For the text-containing cell, return its midpoint in [X, Y] coordinate format. 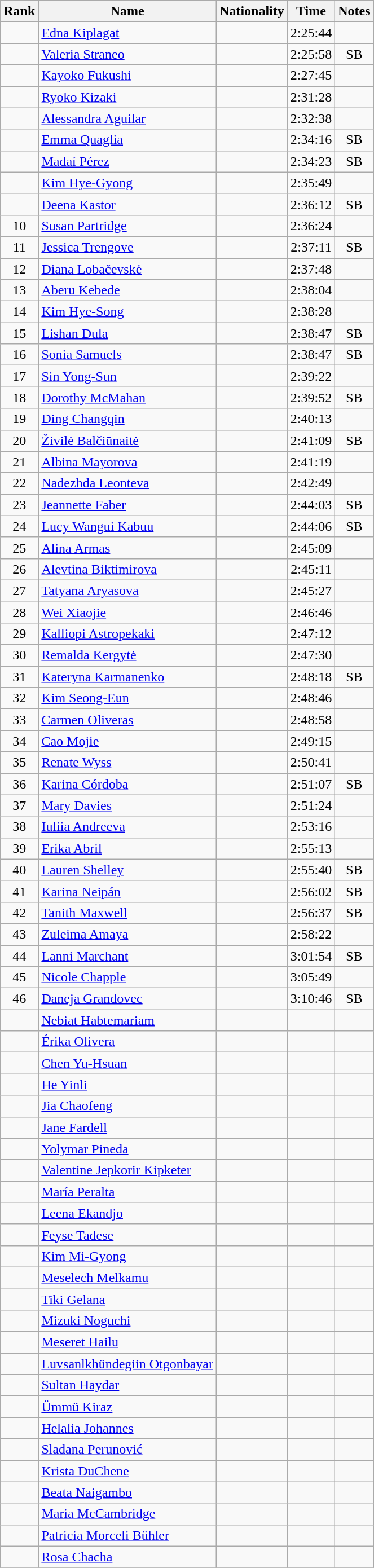
18 [19, 398]
24 [19, 526]
Lanni Marchant [127, 956]
2:38:04 [311, 290]
Ding Changqin [127, 419]
2:47:30 [311, 655]
2:56:02 [311, 891]
Tiki Gelana [127, 1299]
2:42:49 [311, 483]
Feyse Tadese [127, 1235]
Meseret Hailu [127, 1342]
2:41:19 [311, 462]
23 [19, 505]
26 [19, 569]
2:25:58 [311, 54]
Kim Hye-Song [127, 312]
Luvsanlkhündegiin Otgonbayar [127, 1364]
Kim Seong-Eun [127, 698]
Aberu Kebede [127, 290]
2:53:16 [311, 827]
Krista DuChene [127, 1471]
2:50:41 [311, 763]
Wei Xiaojie [127, 612]
2:27:45 [311, 76]
2:44:03 [311, 505]
Madaí Pérez [127, 161]
Kayoko Fukushi [127, 76]
Tanith Maxwell [127, 913]
16 [19, 355]
3:01:54 [311, 956]
Sultan Haydar [127, 1385]
Érika Olivera [127, 1042]
Kalliopi Astropekaki [127, 634]
Jia Chaofeng [127, 1106]
Karina Córdoba [127, 784]
Beata Naigambo [127, 1492]
He Yinli [127, 1085]
Ümmü Kiraz [127, 1407]
Leena Ekandjo [127, 1213]
Carmen Oliveras [127, 720]
12 [19, 269]
Živilė Balčiūnaitė [127, 441]
2:51:07 [311, 784]
Kim Hye-Gyong [127, 183]
Erika Abril [127, 848]
2:51:24 [311, 805]
2:37:48 [311, 269]
Dorothy McMahan [127, 398]
Mary Davies [127, 805]
33 [19, 720]
20 [19, 441]
2:45:09 [311, 548]
2:25:44 [311, 33]
11 [19, 247]
44 [19, 956]
Cao Mojie [127, 741]
Name [127, 11]
2:34:23 [311, 161]
Lucy Wangui Kabuu [127, 526]
Valeria Straneo [127, 54]
28 [19, 612]
2:36:12 [311, 204]
Nationality [252, 11]
2:48:58 [311, 720]
Deena Kastor [127, 204]
Yolymar Pineda [127, 1149]
Sin Yong-Sun [127, 376]
2:39:52 [311, 398]
Jeannette Faber [127, 505]
Susan Partridge [127, 226]
Meselech Melkamu [127, 1278]
15 [19, 333]
Rosa Chacha [127, 1557]
46 [19, 999]
Patricia Morceli Bühler [127, 1535]
Mizuki Noguchi [127, 1321]
Notes [354, 11]
Alina Armas [127, 548]
Lishan Dula [127, 333]
2:34:16 [311, 140]
Sonia Samuels [127, 355]
Valentine Jepkorir Kipketer [127, 1170]
27 [19, 591]
Zuleima Amaya [127, 934]
María Peralta [127, 1192]
Maria McCambridge [127, 1514]
32 [19, 698]
34 [19, 741]
2:35:49 [311, 183]
43 [19, 934]
31 [19, 677]
14 [19, 312]
2:41:09 [311, 441]
2:47:12 [311, 634]
Lauren Shelley [127, 870]
Edna Kiplagat [127, 33]
Nicole Chapple [127, 977]
38 [19, 827]
Emma Quaglia [127, 140]
Time [311, 11]
35 [19, 763]
Kim Mi-Gyong [127, 1256]
Rank [19, 11]
25 [19, 548]
13 [19, 290]
21 [19, 462]
Nadezhda Leonteva [127, 483]
Jane Fardell [127, 1127]
45 [19, 977]
Iuliia Andreeva [127, 827]
Alessandra Aguilar [127, 118]
30 [19, 655]
Jessica Trengove [127, 247]
40 [19, 870]
Alevtina Biktimirova [127, 569]
29 [19, 634]
2:56:37 [311, 913]
37 [19, 805]
Nebiat Habtemariam [127, 1020]
2:44:06 [311, 526]
36 [19, 784]
2:45:27 [311, 591]
Helalia Johannes [127, 1428]
Renate Wyss [127, 763]
Kateryna Karmanenko [127, 677]
42 [19, 913]
Albina Mayorova [127, 462]
2:49:15 [311, 741]
2:46:46 [311, 612]
Tatyana Aryasova [127, 591]
41 [19, 891]
Remalda Kergytė [127, 655]
22 [19, 483]
Karina Neipán [127, 891]
Ryoko Kizaki [127, 97]
2:40:13 [311, 419]
17 [19, 376]
2:45:11 [311, 569]
3:10:46 [311, 999]
2:31:28 [311, 97]
10 [19, 226]
3:05:49 [311, 977]
2:55:40 [311, 870]
Slađana Perunović [127, 1450]
2:36:24 [311, 226]
2:32:38 [311, 118]
39 [19, 848]
2:38:28 [311, 312]
2:37:11 [311, 247]
Chen Yu-Hsuan [127, 1063]
2:39:22 [311, 376]
2:48:46 [311, 698]
Daneja Grandovec [127, 999]
Diana Lobačevskė [127, 269]
2:48:18 [311, 677]
2:55:13 [311, 848]
19 [19, 419]
2:58:22 [311, 934]
